Locate the cell with the specified text and output its (X, Y) center coordinate. 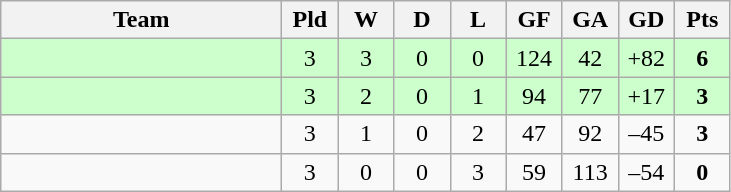
113 (590, 172)
6 (702, 58)
GD (646, 20)
GF (534, 20)
–54 (646, 172)
+82 (646, 58)
L (478, 20)
59 (534, 172)
77 (590, 96)
–45 (646, 134)
Team (142, 20)
Pts (702, 20)
92 (590, 134)
124 (534, 58)
Pld (310, 20)
94 (534, 96)
D (422, 20)
47 (534, 134)
+17 (646, 96)
42 (590, 58)
GA (590, 20)
W (366, 20)
